Capture the cell that displays the provided text and extract its [X, Y] central coordinate. 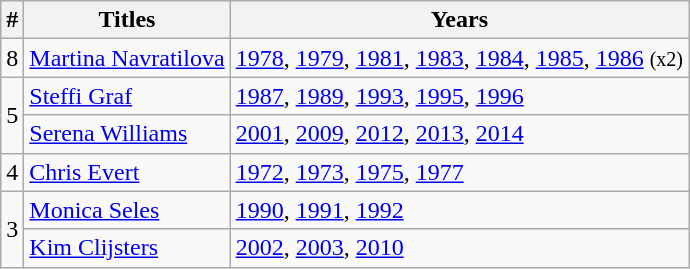
Kim Clijsters [127, 248]
5 [12, 115]
1978, 1979, 1981, 1983, 1984, 1985, 1986 (x2) [459, 58]
# [12, 20]
Martina Navratilova [127, 58]
8 [12, 58]
1972, 1973, 1975, 1977 [459, 172]
2001, 2009, 2012, 2013, 2014 [459, 134]
Titles [127, 20]
Years [459, 20]
Steffi Graf [127, 96]
2002, 2003, 2010 [459, 248]
Serena Williams [127, 134]
1987, 1989, 1993, 1995, 1996 [459, 96]
1990, 1991, 1992 [459, 210]
Chris Evert [127, 172]
Monica Seles [127, 210]
4 [12, 172]
3 [12, 229]
